Detect which cell encompasses the target text, then output its (x, y) center coordinate. 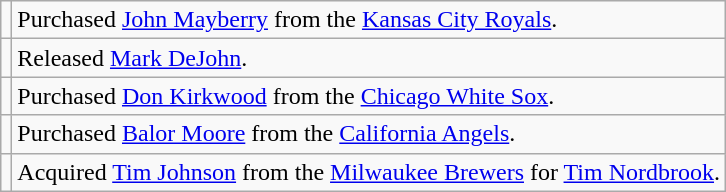
Acquired Tim Johnson from the Milwaukee Brewers for Tim Nordbrook. (369, 172)
Released Mark DeJohn. (369, 58)
Purchased John Mayberry from the Kansas City Royals. (369, 20)
Purchased Balor Moore from the California Angels. (369, 134)
Purchased Don Kirkwood from the Chicago White Sox. (369, 96)
